Extract the [X, Y] coordinate from the center of the cell holding the provided text.  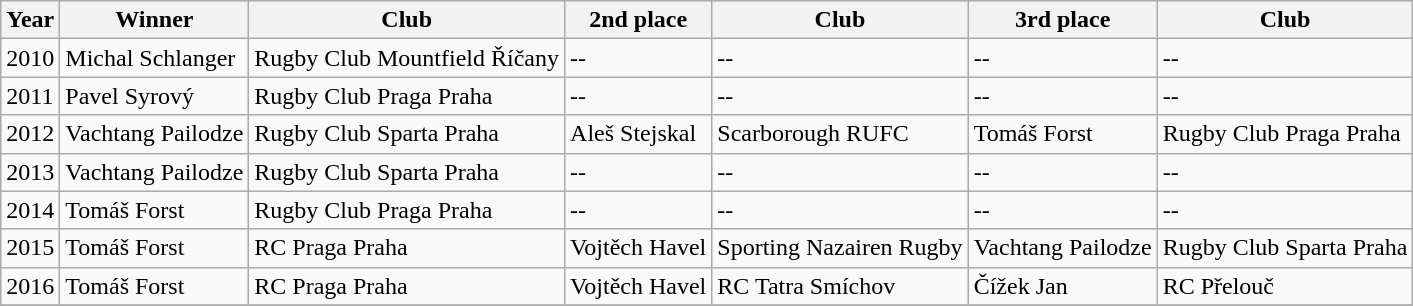
2013 [30, 172]
Michal Schlanger [154, 58]
Aleš Stejskal [638, 134]
RC Přelouč [1285, 286]
Čížek Jan [1062, 286]
Sporting Nazairen Rugby [840, 248]
Scarborough RUFC [840, 134]
2011 [30, 96]
3rd place [1062, 20]
Pavel Syrový [154, 96]
2016 [30, 286]
2015 [30, 248]
2012 [30, 134]
RC Tatra Smíchov [840, 286]
2010 [30, 58]
Year [30, 20]
Winner [154, 20]
Rugby Club Mountfield Říčany [407, 58]
2014 [30, 210]
2nd place [638, 20]
